Capture the cell that displays the provided text and extract its [X, Y] central coordinate. 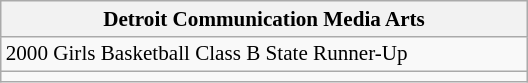
2000 Girls Basketball Class B State Runner-Up [264, 54]
Detroit Communication Media Arts [264, 18]
